Return the (x, y) coordinate for the center point of the cell that contains the specified text.  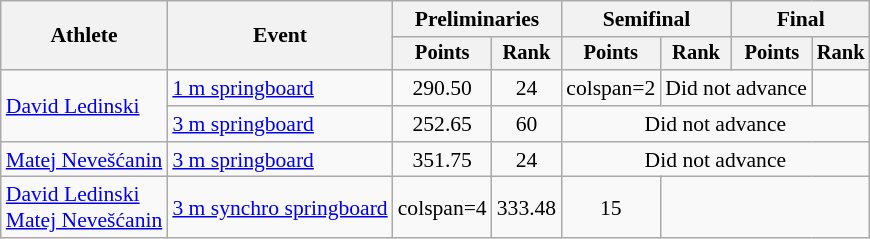
3 m synchro springboard (280, 208)
351.75 (442, 160)
252.65 (442, 124)
Athlete (84, 36)
1 m springboard (280, 88)
Semifinal (646, 19)
colspan=4 (442, 208)
333.48 (526, 208)
colspan=2 (610, 88)
Matej Nevešćanin (84, 160)
60 (526, 124)
15 (610, 208)
David Ledinski (84, 106)
290.50 (442, 88)
Event (280, 36)
David Ledinski Matej Nevešćanin (84, 208)
Final (801, 19)
Preliminaries (478, 19)
